Return [X, Y] of the center of cell containing provided text 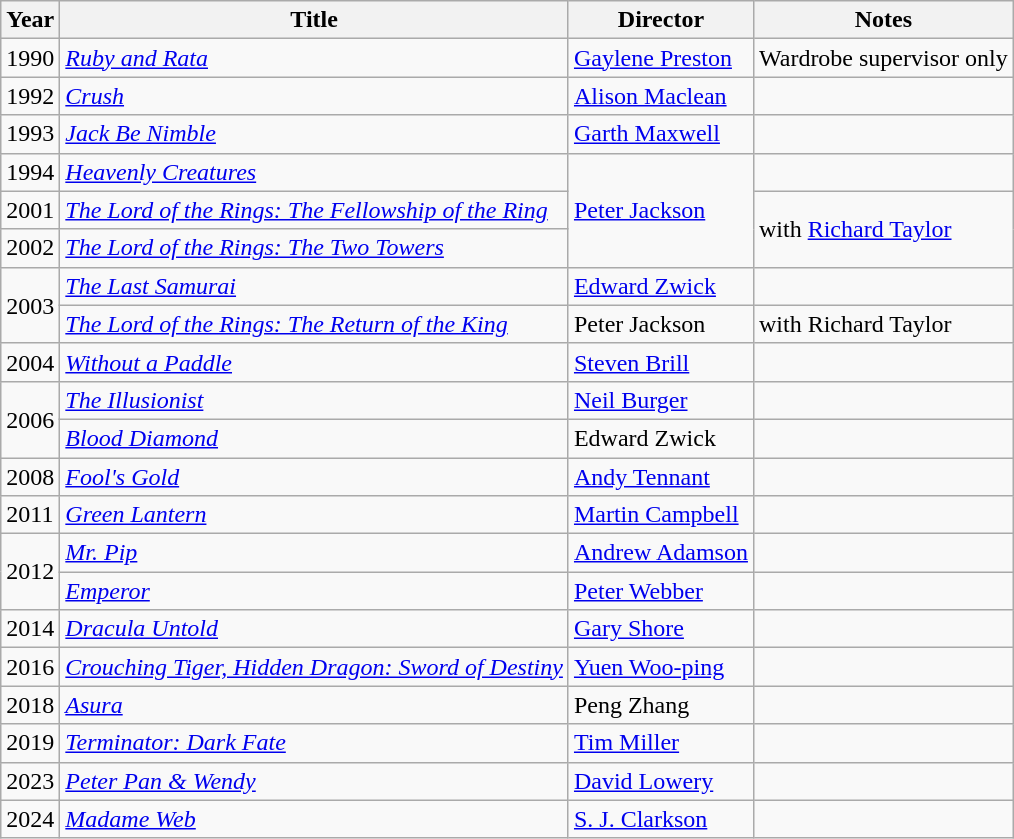
2024 [30, 819]
The Illusionist [314, 400]
Madame Web [314, 819]
2008 [30, 477]
Peter Webber [660, 591]
Gary Shore [660, 629]
David Lowery [660, 781]
Blood Diamond [314, 438]
Dracula Untold [314, 629]
Peng Zhang [660, 705]
1990 [30, 58]
Andy Tennant [660, 477]
The Lord of the Rings: The Two Towers [314, 248]
2016 [30, 667]
2002 [30, 248]
2014 [30, 629]
Fool's Gold [314, 477]
Wardrobe supervisor only [883, 58]
Year [30, 20]
The Lord of the Rings: The Fellowship of the Ring [314, 210]
2006 [30, 419]
2023 [30, 781]
Andrew Adamson [660, 553]
The Last Samurai [314, 286]
2011 [30, 515]
Mr. Pip [314, 553]
Heavenly Creatures [314, 172]
Terminator: Dark Fate [314, 743]
2001 [30, 210]
Notes [883, 20]
Steven Brill [660, 362]
Alison Maclean [660, 96]
Ruby and Rata [314, 58]
Garth Maxwell [660, 134]
2003 [30, 305]
S. J. Clarkson [660, 819]
1992 [30, 96]
Title [314, 20]
Asura [314, 705]
Without a Paddle [314, 362]
1993 [30, 134]
Yuen Woo-ping [660, 667]
Neil Burger [660, 400]
Crush [314, 96]
2004 [30, 362]
1994 [30, 172]
Green Lantern [314, 515]
Jack Be Nimble [314, 134]
The Lord of the Rings: The Return of the King [314, 324]
Emperor [314, 591]
2019 [30, 743]
Tim Miller [660, 743]
Crouching Tiger, Hidden Dragon: Sword of Destiny [314, 667]
Gaylene Preston [660, 58]
Peter Pan & Wendy [314, 781]
Director [660, 20]
2012 [30, 572]
2018 [30, 705]
Martin Campbell [660, 515]
